Extract the [x, y] coordinate from the center of the cell holding the provided text.  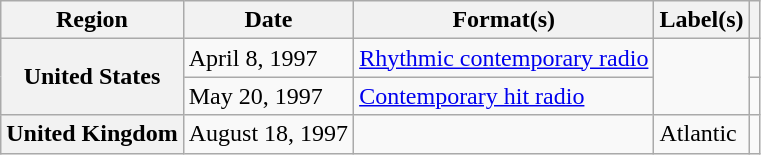
Format(s) [504, 20]
Atlantic [702, 134]
Contemporary hit radio [504, 96]
United Kingdom [92, 134]
Rhythmic contemporary radio [504, 58]
May 20, 1997 [268, 96]
Label(s) [702, 20]
Region [92, 20]
Date [268, 20]
United States [92, 77]
August 18, 1997 [268, 134]
April 8, 1997 [268, 58]
